Identify which cell holds the provided text, then report its (x, y) central coordinate. 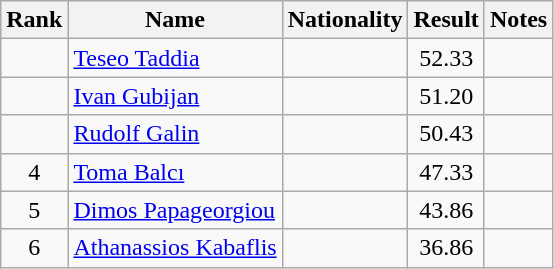
36.86 (446, 248)
Rank (34, 20)
Dimos Papageorgiou (175, 210)
Athanassios Kabaflis (175, 248)
5 (34, 210)
6 (34, 248)
Toma Balcı (175, 172)
47.33 (446, 172)
50.43 (446, 134)
Rudolf Galin (175, 134)
52.33 (446, 58)
51.20 (446, 96)
Name (175, 20)
Nationality (345, 20)
4 (34, 172)
Notes (518, 20)
Ivan Gubijan (175, 96)
Teseo Taddia (175, 58)
43.86 (446, 210)
Result (446, 20)
